Provide the [x, y] coordinate of the cell's center where the given text is located.  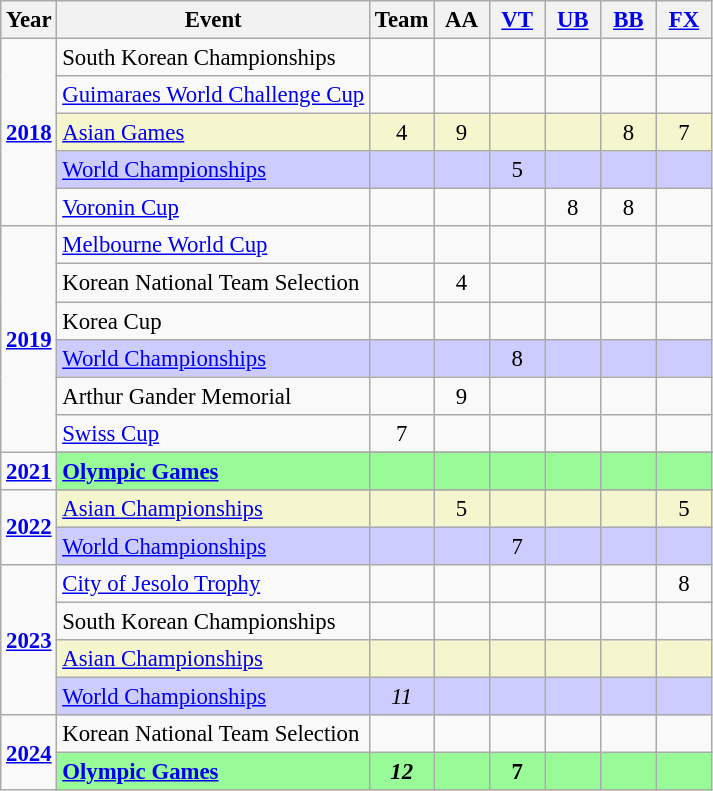
2021 [29, 471]
Arthur Gander Memorial [214, 396]
2023 [29, 640]
2018 [29, 133]
2019 [29, 339]
Swiss Cup [214, 433]
12 [402, 772]
UB [573, 20]
Asian Games [214, 133]
VT [517, 20]
Year [29, 20]
AA [462, 20]
Voronin Cup [214, 208]
Team [402, 20]
BB [629, 20]
Guimaraes World Challenge Cup [214, 95]
Event [214, 20]
2022 [29, 528]
2024 [29, 752]
11 [402, 697]
FX [684, 20]
Melbourne World Cup [214, 245]
Korea Cup [214, 321]
City of Jesolo Trophy [214, 584]
